Extract the (x, y) coordinate from the center of the cell holding the provided text.  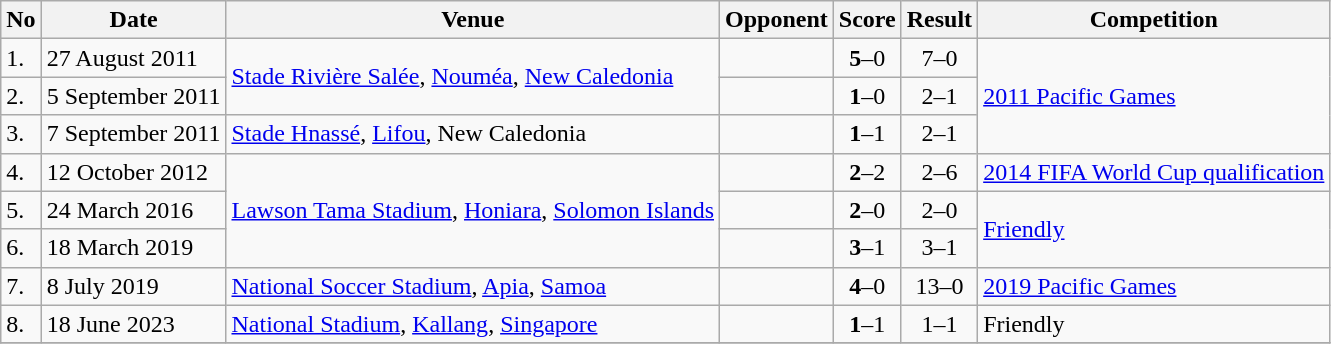
2014 FIFA World Cup qualification (1154, 172)
5–0 (867, 58)
18 June 2023 (134, 324)
2011 Pacific Games (1154, 96)
1–0 (867, 96)
Date (134, 20)
8. (21, 324)
7–0 (939, 58)
12 October 2012 (134, 172)
3. (21, 134)
13–0 (939, 286)
Opponent (777, 20)
Venue (473, 20)
National Stadium, Kallang, Singapore (473, 324)
6. (21, 248)
1. (21, 58)
Score (867, 20)
Result (939, 20)
24 March 2016 (134, 210)
2. (21, 96)
Competition (1154, 20)
2–6 (939, 172)
7 September 2011 (134, 134)
5. (21, 210)
2019 Pacific Games (1154, 286)
Stade Hnassé, Lifou, New Caledonia (473, 134)
4. (21, 172)
27 August 2011 (134, 58)
18 March 2019 (134, 248)
4–0 (867, 286)
8 July 2019 (134, 286)
5 September 2011 (134, 96)
Stade Rivière Salée, Nouméa, New Caledonia (473, 77)
Lawson Tama Stadium, Honiara, Solomon Islands (473, 210)
7. (21, 286)
No (21, 20)
2–2 (867, 172)
National Soccer Stadium, Apia, Samoa (473, 286)
